Output the (X, Y) coordinate of the center of the cell containing the given text.  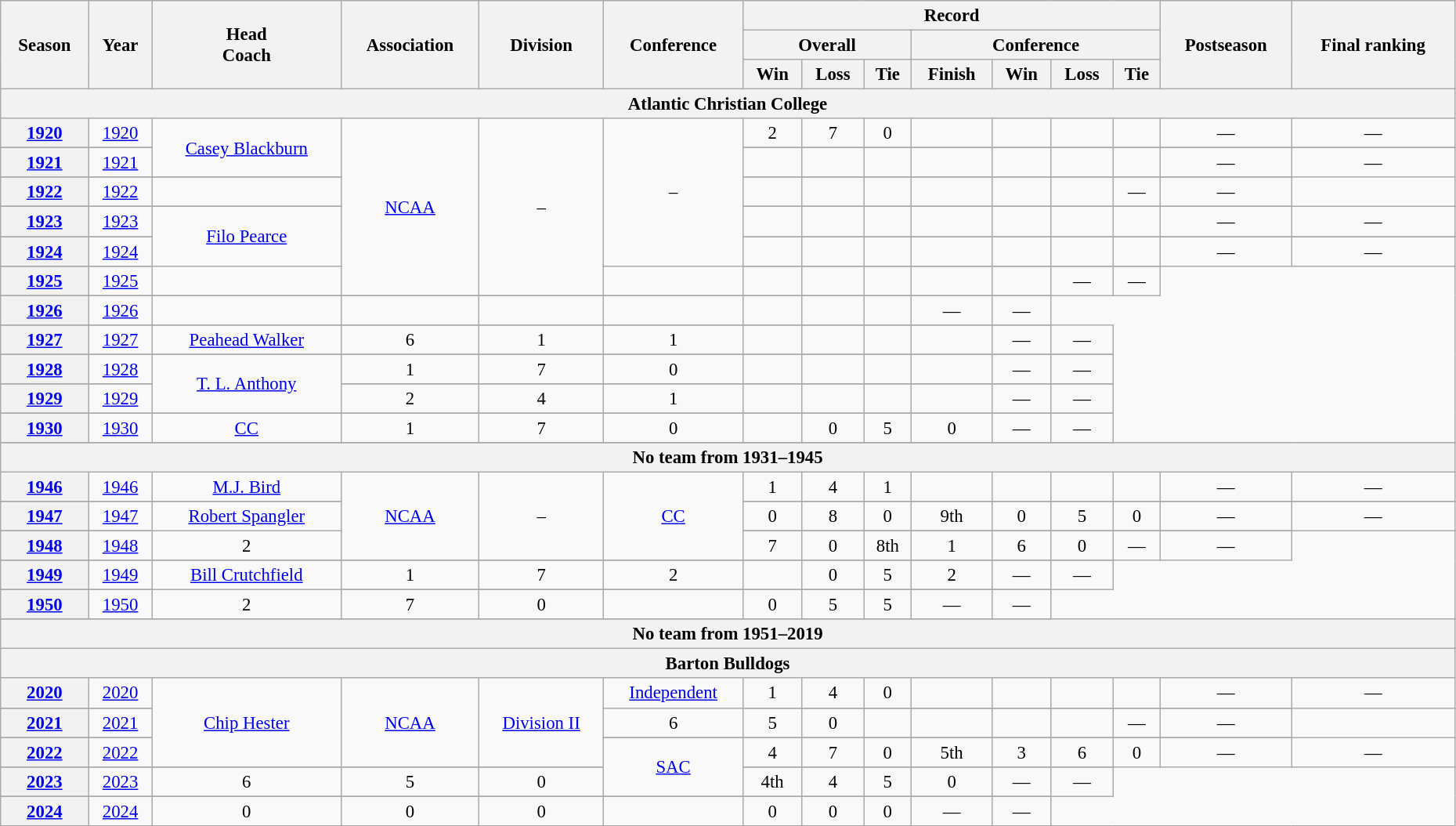
HeadCoach (246, 45)
No team from 1951–2019 (728, 634)
T. L. Anthony (246, 384)
Casey Blackburn (246, 147)
Record (952, 16)
Atlantic Christian College (728, 104)
Independent (674, 694)
8 (833, 516)
Filo Pearce (246, 237)
9th (952, 516)
4th (772, 781)
SAC (674, 766)
Chip Hester (246, 723)
Overall (827, 45)
Division (542, 45)
No team from 1931–1945 (728, 458)
Postseason (1227, 45)
Final ranking (1374, 45)
3 (1021, 752)
Bill Crutchfield (246, 575)
Association (410, 45)
Division II (542, 723)
Season (45, 45)
Barton Bulldogs (728, 664)
5th (952, 752)
Robert Spangler (246, 516)
Peahead Walker (246, 339)
Year (121, 45)
M.J. Bird (246, 487)
Finish (952, 74)
8th (887, 546)
